Find where the given text appears and provide that cell's center as (x, y) coordinate. 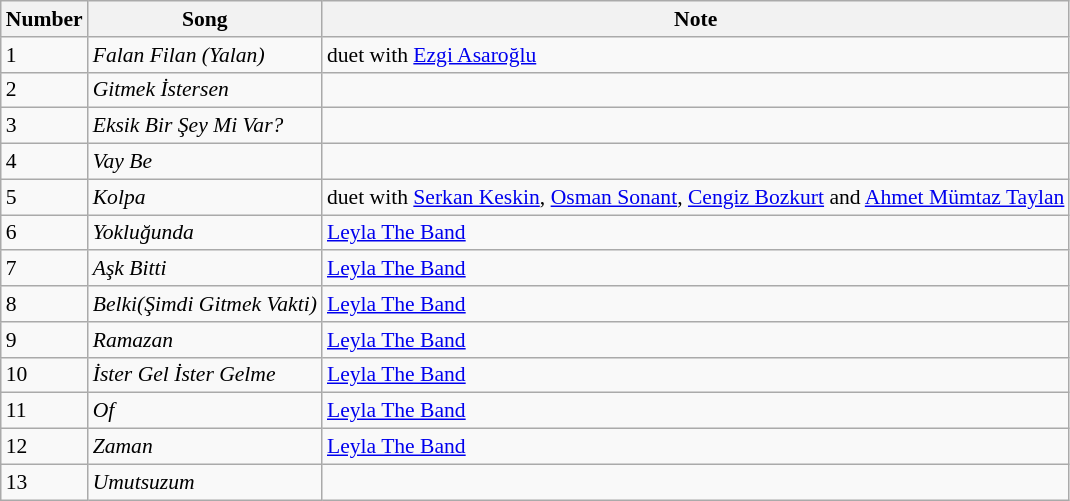
Ramazan (205, 340)
Song (205, 19)
Eksik Bir Şey Mi Var? (205, 126)
duet with Ezgi Asaroğlu (696, 55)
13 (44, 482)
İster Gel İster Gelme (205, 375)
Gitmek İstersen (205, 90)
11 (44, 411)
Belki(Şimdi Gitmek Vakti) (205, 304)
7 (44, 269)
3 (44, 126)
Aşk Bitti (205, 269)
12 (44, 447)
Falan Filan (Yalan) (205, 55)
Yokluğunda (205, 233)
Kolpa (205, 197)
2 (44, 90)
5 (44, 197)
Of (205, 411)
4 (44, 162)
Zaman (205, 447)
Vay Be (205, 162)
6 (44, 233)
1 (44, 55)
Note (696, 19)
Number (44, 19)
9 (44, 340)
8 (44, 304)
duet with Serkan Keskin, Osman Sonant, Cengiz Bozkurt and Ahmet Mümtaz Taylan (696, 197)
10 (44, 375)
Umutsuzum (205, 482)
